Find where the given text appears and provide that cell's center as [X, Y] coordinate. 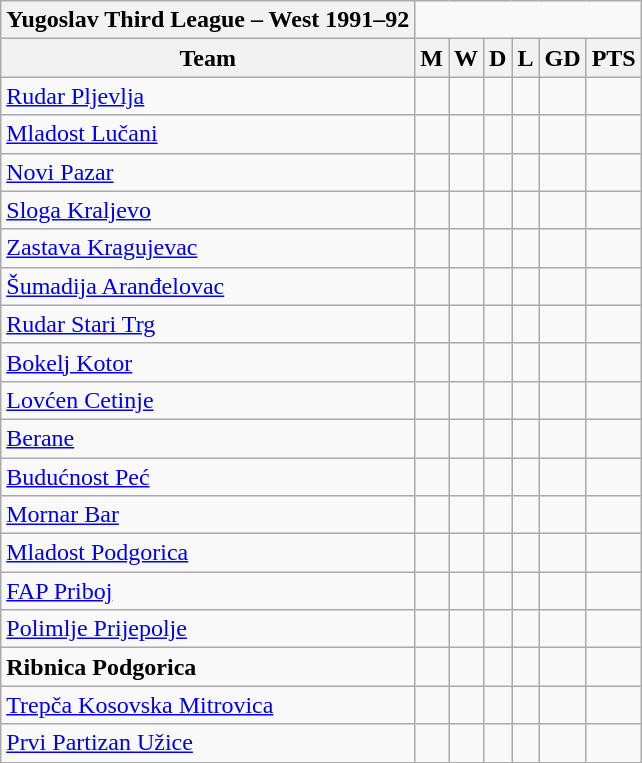
Zastava Kragujevac [208, 248]
Lovćen Cetinje [208, 400]
Šumadija Aranđelovac [208, 286]
GD [562, 58]
Trepča Kosovska Mitrovica [208, 705]
Rudar Pljevlja [208, 96]
Polimlje Prijepolje [208, 629]
PTS [614, 58]
Mladost Podgorica [208, 553]
Budućnost Peć [208, 477]
D [498, 58]
Novi Pazar [208, 172]
W [466, 58]
Rudar Stari Trg [208, 324]
L [526, 58]
Yugoslav Third League – West 1991–92 [208, 20]
Mladost Lučani [208, 134]
FAP Priboj [208, 591]
Prvi Partizan Užice [208, 743]
Ribnica Podgorica [208, 667]
Bokelj Kotor [208, 362]
Mornar Bar [208, 515]
Sloga Kraljevo [208, 210]
Team [208, 58]
M [432, 58]
Berane [208, 438]
